Provide the [X, Y] coordinate of the cell's center where the given text is located.  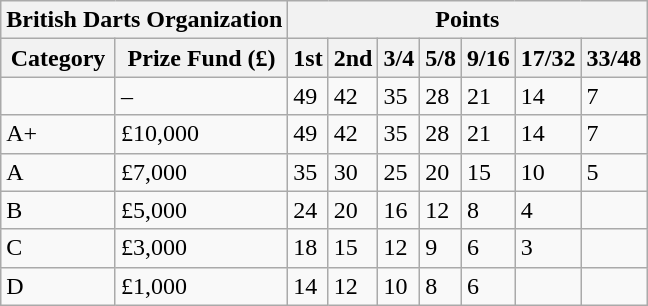
4 [548, 210]
£1,000 [201, 286]
D [58, 286]
B [58, 210]
2nd [353, 58]
5/8 [441, 58]
– [201, 96]
25 [399, 172]
Points [468, 20]
Category [58, 58]
£5,000 [201, 210]
Prize Fund (£) [201, 58]
9 [441, 248]
33/48 [614, 58]
24 [308, 210]
3 [548, 248]
5 [614, 172]
1st [308, 58]
£7,000 [201, 172]
A [58, 172]
30 [353, 172]
3/4 [399, 58]
9/16 [488, 58]
A+ [58, 134]
C [58, 248]
£10,000 [201, 134]
British Darts Organization [144, 20]
17/32 [548, 58]
16 [399, 210]
£3,000 [201, 248]
18 [308, 248]
